Capture the cell that displays the provided text and extract its [x, y] central coordinate. 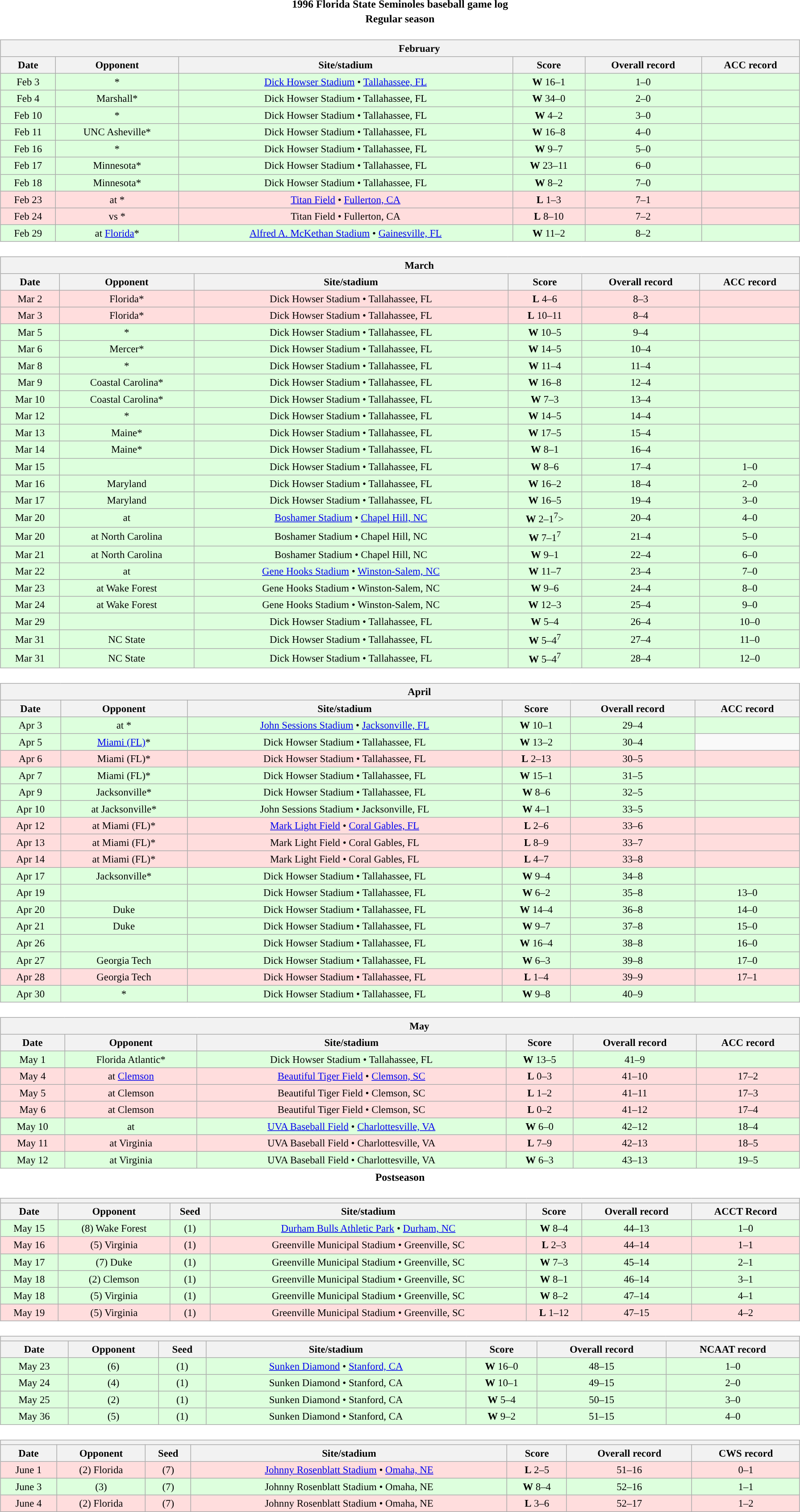
Feb 17 [28, 166]
39–8 [633, 960]
(2) Clemson [114, 1279]
CWS record [746, 1454]
W 9–6 [545, 588]
(6) [113, 1366]
Apr 14 [30, 859]
52–17 [629, 1504]
at Jacksonville* [124, 809]
9–0 [750, 605]
Mar 29 [30, 622]
NCAAT record [733, 1349]
37–8 [633, 926]
May 5 [33, 1093]
W 16–5 [545, 500]
May 1 [33, 1059]
13–0 [747, 893]
25–4 [641, 605]
Mar 22 [30, 571]
Mar 21 [30, 554]
19–5 [748, 1160]
1–2 [746, 1504]
41–12 [635, 1110]
50–15 [602, 1400]
33–7 [633, 842]
46–14 [637, 1279]
May 17 [29, 1262]
Mar 3 [30, 316]
Apr 21 [30, 926]
May 16 [29, 1245]
40–9 [633, 994]
23–4 [641, 571]
L 1–2 [539, 1093]
L 2–13 [537, 758]
44–14 [637, 1245]
W 9–1 [545, 554]
Mar 8 [30, 366]
vs * [117, 216]
W 7–17 [545, 537]
33–5 [633, 809]
41–10 [635, 1076]
Feb 3 [28, 82]
Feb 16 [28, 149]
28–4 [641, 658]
15–0 [747, 926]
44–13 [637, 1229]
Apr 27 [30, 960]
May 25 [34, 1400]
Apr 7 [30, 775]
7–2 [643, 216]
Apr 3 [30, 725]
W 4–1 [537, 809]
W 13–2 [537, 742]
Florida Atlantic* [131, 1059]
17–2 [748, 1076]
Apr 19 [30, 893]
W 15–1 [537, 775]
8–3 [641, 299]
33–6 [633, 826]
42–13 [635, 1143]
Apr 9 [30, 792]
48–15 [602, 1366]
W 9–2 [502, 1416]
W 4–2 [549, 116]
L 1–4 [537, 977]
(7) Duke [114, 1262]
W 11–2 [549, 233]
Apr 17 [30, 876]
30–5 [633, 758]
May 12 [33, 1160]
10–4 [641, 349]
34–8 [633, 876]
May 6 [33, 1110]
Apr 13 [30, 842]
31–5 [633, 775]
L 8–9 [537, 842]
May [400, 1026]
May 36 [34, 1416]
L 1–3 [549, 200]
W 2–17> [545, 518]
L 10–11 [545, 316]
11–4 [641, 366]
L 3–6 [537, 1504]
17–0 [747, 960]
Apr 30 [30, 994]
(8) Wake Forest [114, 1229]
ACCT Record [746, 1212]
Marshall* [117, 99]
14–0 [747, 910]
38–8 [633, 943]
Mar 14 [30, 450]
L 2–5 [537, 1470]
49–15 [602, 1383]
29–4 [633, 725]
8–0 [750, 588]
Alfred A. McKethan Stadium • Gainesville, FL [346, 233]
May 24 [34, 1383]
17–3 [748, 1093]
W 6–0 [539, 1126]
Mar 12 [30, 416]
W 34–0 [549, 99]
L 0–2 [539, 1110]
Mar 17 [30, 500]
35–8 [633, 893]
Feb 18 [28, 183]
W 10–5 [545, 332]
Apr 28 [30, 977]
L 7–9 [539, 1143]
41–9 [635, 1059]
Feb 29 [28, 233]
(3) [101, 1487]
at Florida* [117, 233]
27–4 [641, 639]
2–1 [746, 1262]
W 11–7 [545, 571]
41–11 [635, 1093]
33–8 [633, 859]
W 16–0 [502, 1366]
26–4 [641, 622]
Mar 24 [30, 605]
Apr 20 [30, 910]
Mar 10 [30, 400]
16–0 [747, 943]
47–15 [637, 1312]
18–5 [748, 1143]
May 4 [33, 1076]
Mar 2 [30, 299]
4–2 [746, 1312]
February [400, 48]
36–8 [633, 910]
30–4 [633, 742]
(2) [113, 1400]
W 13–5 [539, 1059]
Feb 11 [28, 132]
May 23 [34, 1366]
L 4–7 [537, 859]
June 3 [29, 1487]
24–4 [641, 588]
51–15 [602, 1416]
52–16 [629, 1487]
W 16–4 [537, 943]
Feb 23 [28, 200]
Mar 5 [30, 332]
April [400, 691]
43–13 [635, 1160]
Mar 16 [30, 483]
0–1 [746, 1470]
Mar 15 [30, 467]
W 9–8 [537, 994]
19–4 [641, 500]
16–4 [641, 450]
March [400, 265]
3–1 [746, 1279]
(4) [113, 1383]
Mar 23 [30, 588]
L 1–12 [554, 1312]
Feb 4 [28, 99]
12–4 [641, 383]
Apr 12 [30, 826]
17–1 [747, 977]
7–1 [643, 200]
20–4 [641, 518]
May 19 [29, 1312]
W 16–2 [545, 483]
32–5 [633, 792]
L 2–3 [554, 1245]
21–4 [641, 537]
47–14 [637, 1295]
Mar 6 [30, 349]
W 12–3 [545, 605]
W 17–5 [545, 433]
39–9 [633, 977]
May 11 [33, 1143]
June 1 [29, 1470]
W 23–11 [549, 166]
Apr 5 [30, 742]
L 0–3 [539, 1076]
Mar 13 [30, 433]
11–0 [750, 639]
May 10 [33, 1126]
Feb 24 [28, 216]
W 9–4 [537, 876]
June 4 [29, 1504]
4–1 [746, 1295]
L 4–6 [545, 299]
9–4 [641, 332]
Durham Bulls Athletic Park • Durham, NC [369, 1229]
UNC Asheville* [117, 132]
Mercer* [127, 349]
10–0 [750, 622]
13–4 [641, 400]
22–4 [641, 554]
Apr 26 [30, 943]
W 11–4 [545, 366]
L 8–10 [549, 216]
Apr 10 [30, 809]
14–4 [641, 416]
W 6–2 [537, 893]
W 14–4 [537, 910]
15–4 [641, 433]
8–4 [641, 316]
51–16 [629, 1470]
45–14 [637, 1262]
(5) [113, 1416]
L 2–6 [537, 826]
8–2 [643, 233]
May 15 [29, 1229]
Apr 6 [30, 758]
Feb 10 [28, 116]
12–0 [750, 658]
W 16–1 [549, 82]
42–12 [635, 1126]
Mar 9 [30, 383]
